Find where the given text appears and provide that cell's center as (x, y) coordinate. 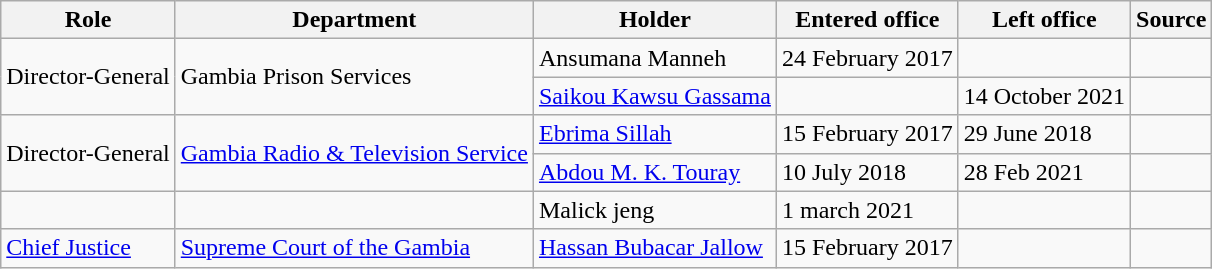
Entered office (867, 20)
24 February 2017 (867, 58)
Hassan Bubacar Jallow (654, 248)
1 march 2021 (867, 210)
14 October 2021 (1044, 96)
Ansumana Manneh (654, 58)
Supreme Court of the Gambia (354, 248)
Malick jeng (654, 210)
Holder (654, 20)
Left office (1044, 20)
Abdou M. K. Touray (654, 172)
Source (1172, 20)
Gambia Radio & Television Service (354, 153)
Department (354, 20)
10 July 2018 (867, 172)
Saikou Kawsu Gassama (654, 96)
Ebrima Sillah (654, 134)
29 June 2018 (1044, 134)
Chief Justice (88, 248)
28 Feb 2021 (1044, 172)
Role (88, 20)
Gambia Prison Services (354, 77)
